Locate the cell with the specified text and output its (X, Y) center coordinate. 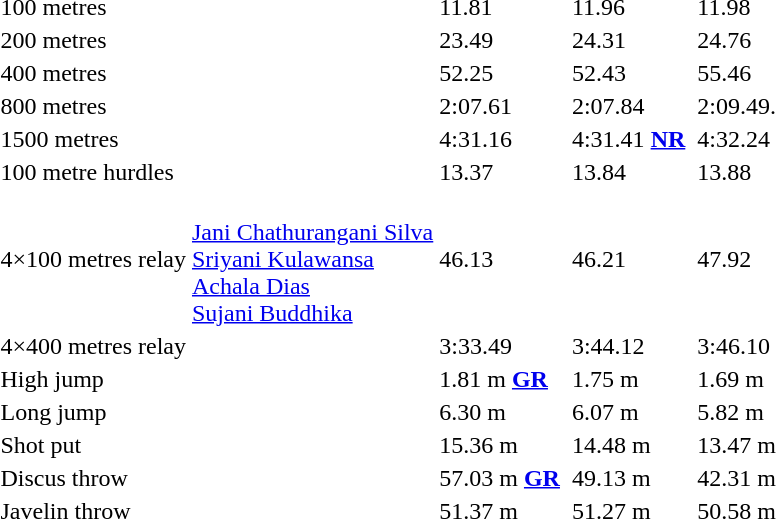
46.21 (628, 259)
6.30 m (500, 412)
24.31 (628, 40)
Jani Chathurangani SilvaSriyani KulawansaAchala DiasSujani Buddhika (312, 259)
14.48 m (628, 445)
1.75 m (628, 379)
52.25 (500, 73)
4:31.16 (500, 139)
57.03 m GR (500, 478)
2:07.84 (628, 106)
49.13 m (628, 478)
46.13 (500, 259)
13.84 (628, 172)
6.07 m (628, 412)
13.37 (500, 172)
3:44.12 (628, 346)
52.43 (628, 73)
2:07.61 (500, 106)
1.81 m GR (500, 379)
23.49 (500, 40)
15.36 m (500, 445)
4:31.41 NR (628, 139)
3:33.49 (500, 346)
